Detect which cell encompasses the target text, then output its [x, y] center coordinate. 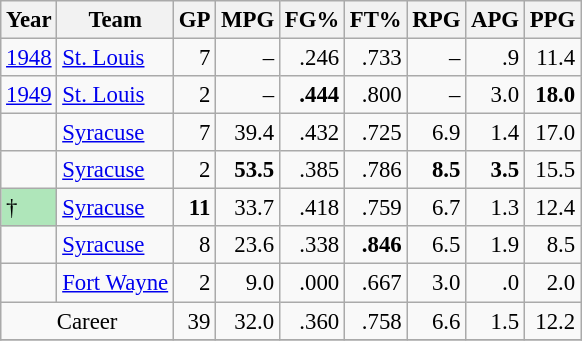
.759 [376, 208]
.725 [376, 133]
15.5 [552, 170]
1.5 [496, 321]
11.4 [552, 58]
.000 [312, 283]
6.5 [436, 245]
8 [194, 245]
RPG [436, 20]
.846 [376, 245]
.360 [312, 321]
Year [29, 20]
† [29, 208]
.432 [312, 133]
39.4 [248, 133]
FG% [312, 20]
PPG [552, 20]
1.3 [496, 208]
1.4 [496, 133]
.418 [312, 208]
18.0 [552, 95]
.758 [376, 321]
.786 [376, 170]
.444 [312, 95]
32.0 [248, 321]
.733 [376, 58]
APG [496, 20]
39 [194, 321]
2.0 [552, 283]
.246 [312, 58]
GP [194, 20]
Career [88, 321]
Fort Wayne [116, 283]
12.4 [552, 208]
Team [116, 20]
12.2 [552, 321]
53.5 [248, 170]
1.9 [496, 245]
6.6 [436, 321]
.0 [496, 283]
33.7 [248, 208]
1948 [29, 58]
6.7 [436, 208]
1949 [29, 95]
.9 [496, 58]
.667 [376, 283]
11 [194, 208]
6.9 [436, 133]
.385 [312, 170]
MPG [248, 20]
9.0 [248, 283]
FT% [376, 20]
.338 [312, 245]
3.5 [496, 170]
.800 [376, 95]
23.6 [248, 245]
17.0 [552, 133]
